Determine the (X, Y) coordinate at the center of the cell enclosing the given text.  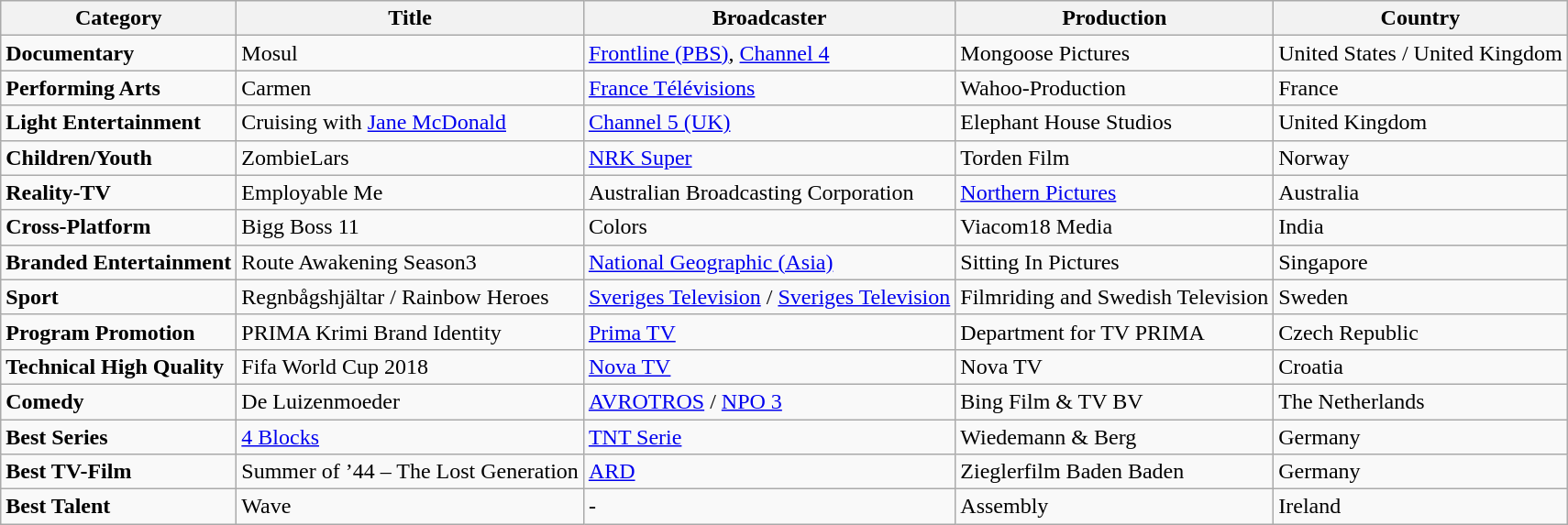
France Télévisions (768, 88)
Torden Film (1115, 158)
Best TV-Film (119, 472)
United States / United Kingdom (1420, 53)
Sweden (1420, 297)
De Luizenmoeder (411, 401)
Program Promotion (119, 332)
NRK Super (768, 158)
Cruising with Jane McDonald (411, 123)
Best Series (119, 437)
Performing Arts (119, 88)
Elephant House Studios (1115, 123)
Employable Me (411, 192)
France (1420, 88)
Light Entertainment (119, 123)
Best Talent (119, 507)
Croatia (1420, 366)
ZombieLars (411, 158)
TNT Serie (768, 437)
Mongoose Pictures (1115, 53)
Viacom18 Media (1115, 227)
Australian Broadcasting Corporation (768, 192)
PRIMA Krimi Brand Identity (411, 332)
National Geographic (Asia) (768, 262)
ARD (768, 472)
Sveriges Television / Sveriges Television (768, 297)
Czech Republic (1420, 332)
India (1420, 227)
Prima TV (768, 332)
Frontline (PBS), Channel 4 (768, 53)
Mosul (411, 53)
Sitting In Pictures (1115, 262)
Summer of ’44 – The Lost Generation (411, 472)
Assembly (1115, 507)
Fifa World Cup 2018 (411, 366)
Northern Pictures (1115, 192)
Singapore (1420, 262)
Bigg Boss 11 (411, 227)
Wahoo-Production (1115, 88)
Department for TV PRIMA (1115, 332)
Ireland (1420, 507)
Route Awakening Season3 (411, 262)
- (768, 507)
Broadcaster (768, 18)
Country (1420, 18)
Category (119, 18)
United Kingdom (1420, 123)
Carmen (411, 88)
Norway (1420, 158)
Bing Film & TV BV (1115, 401)
Channel 5 (UK) (768, 123)
Comedy (119, 401)
Children/Youth (119, 158)
Regnbågshjältar / Rainbow Heroes (411, 297)
Cross-Platform (119, 227)
Documentary (119, 53)
Reality-TV (119, 192)
Technical High Quality (119, 366)
Colors (768, 227)
Filmriding and Swedish Television (1115, 297)
Wiedemann & Berg (1115, 437)
AVROTROS / NPO 3 (768, 401)
Wave (411, 507)
Australia (1420, 192)
Sport (119, 297)
Branded Entertainment (119, 262)
4 Blocks (411, 437)
The Netherlands (1420, 401)
Zieglerfilm Baden Baden (1115, 472)
Production (1115, 18)
Title (411, 18)
